Scan for the cell matching the given text and deliver its [X, Y] coordinate at center. 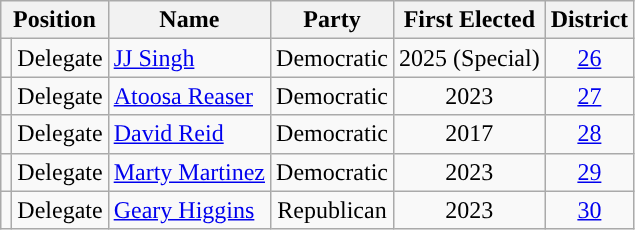
27 [589, 96]
District [589, 20]
JJ Singh [189, 58]
Party [332, 20]
Marty Martinez [189, 172]
Republican [332, 210]
28 [589, 134]
26 [589, 58]
2017 [470, 134]
2025 (Special) [470, 58]
Geary Higgins [189, 210]
Name [189, 20]
Atoosa Reaser [189, 96]
29 [589, 172]
First Elected [470, 20]
30 [589, 210]
Position [54, 20]
David Reid [189, 134]
